Locate the cell with the specified text and output its (X, Y) center coordinate. 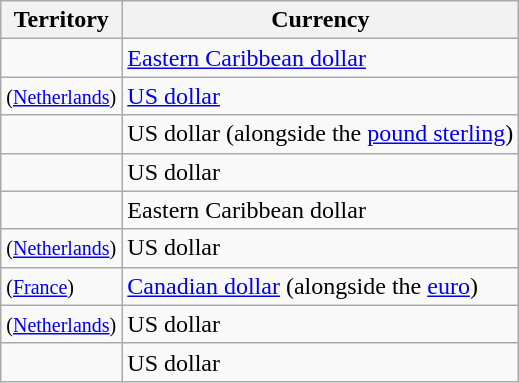
Canadian dollar (alongside the euro) (320, 286)
(France) (62, 286)
Territory (62, 20)
US dollar (alongside the pound sterling) (320, 134)
Currency (320, 20)
